Detect which cell encompasses the target text, then output its [X, Y] center coordinate. 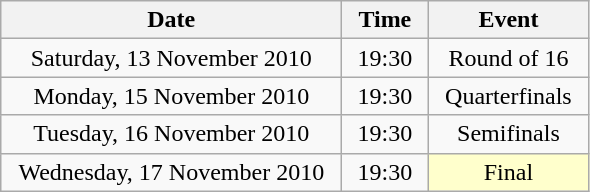
Wednesday, 17 November 2010 [172, 172]
Event [508, 20]
Time [385, 20]
Monday, 15 November 2010 [172, 96]
Tuesday, 16 November 2010 [172, 134]
Semifinals [508, 134]
Final [508, 172]
Saturday, 13 November 2010 [172, 58]
Date [172, 20]
Quarterfinals [508, 96]
Round of 16 [508, 58]
